Determine the [x, y] coordinate at the center of the cell enclosing the given text.  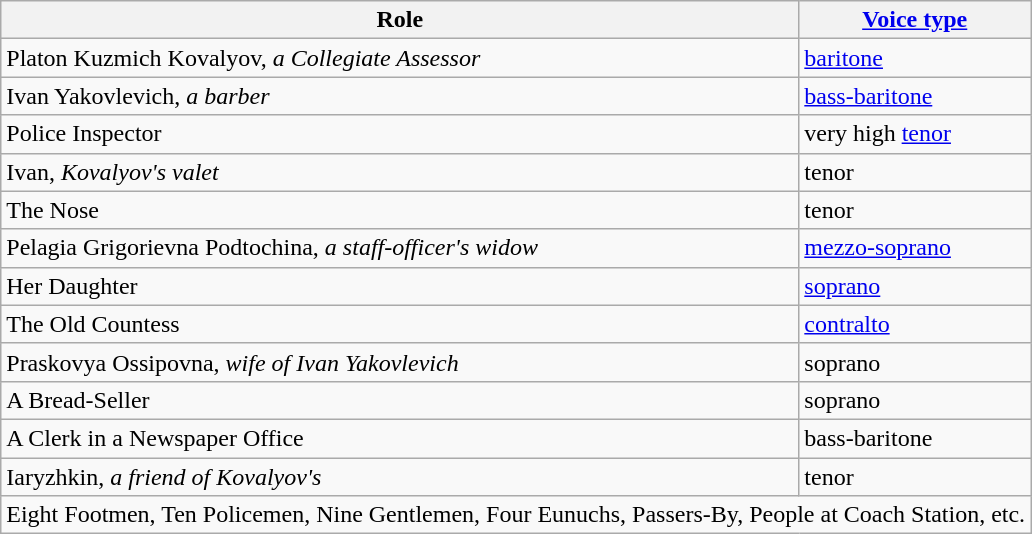
Iaryzhkin, a friend of Kovalyov's [400, 477]
Praskovya Ossipovna, wife of Ivan Yakovlevich [400, 362]
mezzo-soprano [915, 248]
The Old Countess [400, 324]
Eight Footmen, Ten Policemen, Nine Gentlemen, Four Eunuchs, Passers-By, People at Coach Station, etc. [516, 515]
The Nose [400, 210]
Her Daughter [400, 286]
Platon Kuzmich Kovalyov, a Collegiate Assessor [400, 58]
Pelagia Grigorievna Podtochina, a staff-officer's widow [400, 248]
very high tenor [915, 134]
Role [400, 20]
Ivan Yakovlevich, a barber [400, 96]
contralto [915, 324]
baritone [915, 58]
Voice type [915, 20]
A Clerk in a Newspaper Office [400, 438]
A Bread-Seller [400, 400]
Police Inspector [400, 134]
Ivan, Kovalyov's valet [400, 172]
